For the text-containing cell, return its midpoint in [x, y] coordinate format. 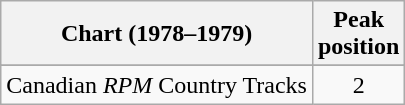
Canadian RPM Country Tracks [157, 85]
Peakposition [358, 34]
Chart (1978–1979) [157, 34]
2 [358, 85]
